Identify which cell holds the provided text, then report its [X, Y] central coordinate. 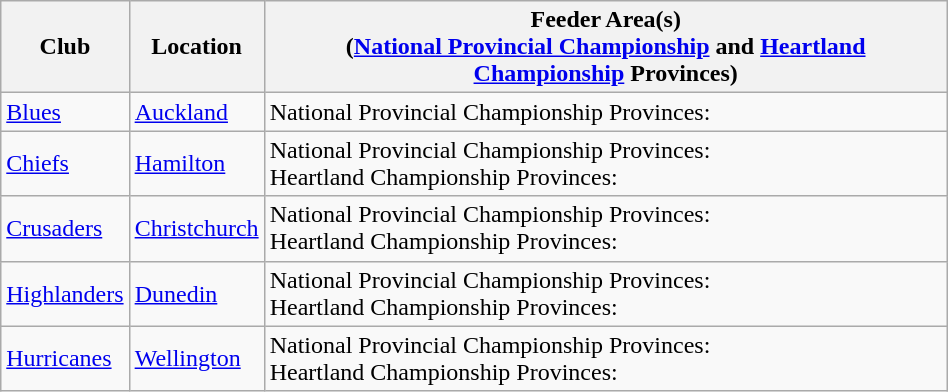
Location [196, 47]
Auckland [196, 112]
Blues [65, 112]
Crusaders [65, 228]
Highlanders [65, 294]
Feeder Area(s)(National Provincial Championship and Heartland Championship Provinces) [606, 47]
Dunedin [196, 294]
Christchurch [196, 228]
Hurricanes [65, 358]
National Provincial Championship Provinces: [606, 112]
Wellington [196, 358]
Hamilton [196, 164]
Chiefs [65, 164]
Club [65, 47]
